For the text-containing cell, return its midpoint in (x, y) coordinate format. 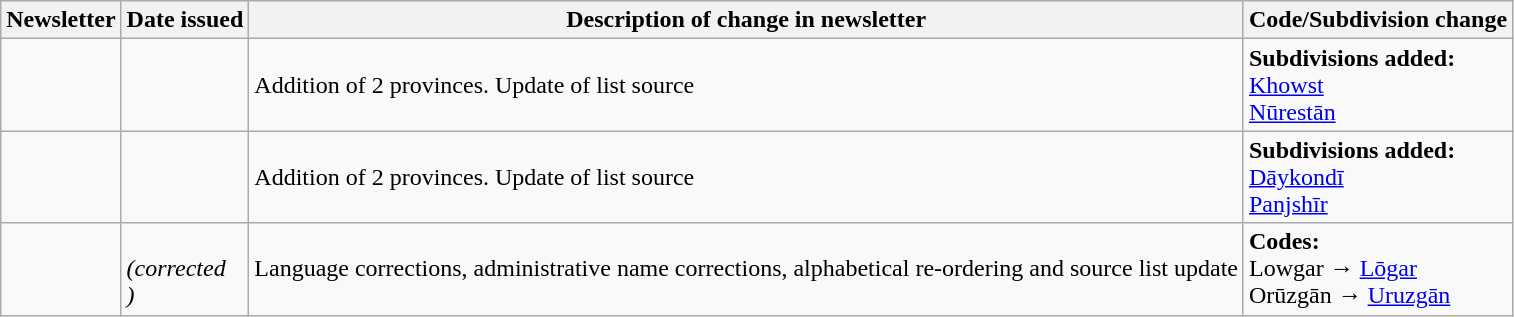
Codes: Lowgar → Lōgar Orūzgān → Uruzgān (1378, 269)
Subdivisions added: Khowst Nūrestān (1378, 85)
Newsletter (61, 20)
(corrected ) (185, 269)
Subdivisions added: Dāykondī Panjshīr (1378, 177)
Date issued (185, 20)
Description of change in newsletter (746, 20)
Language corrections, administrative name corrections, alphabetical re-ordering and source list update (746, 269)
Code/Subdivision change (1378, 20)
